Extract the (x, y) coordinate from the center of the cell holding the provided text.  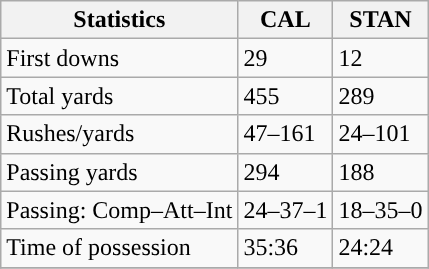
12 (380, 58)
455 (286, 96)
Passing: Comp–Att–Int (120, 210)
Passing yards (120, 172)
24:24 (380, 248)
Statistics (120, 20)
Total yards (120, 96)
188 (380, 172)
CAL (286, 20)
First downs (120, 58)
Rushes/yards (120, 134)
294 (286, 172)
18–35–0 (380, 210)
47–161 (286, 134)
STAN (380, 20)
24–101 (380, 134)
289 (380, 96)
35:36 (286, 248)
24–37–1 (286, 210)
Time of possession (120, 248)
29 (286, 58)
